Return the (X, Y) coordinate for the center point of the cell that contains the specified text.  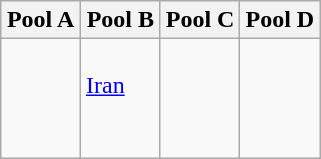
Iran (120, 98)
Pool B (120, 20)
Pool A (41, 20)
Pool D (280, 20)
Pool C (200, 20)
